Search for the cell housing the specified text and yield its [x, y] center coordinate. 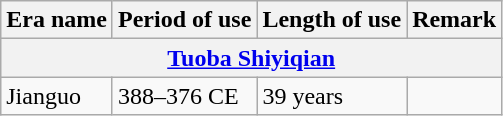
Tuoba Shiyiqian [252, 58]
Period of use [184, 20]
39 years [332, 96]
388–376 CE [184, 96]
Jianguo [57, 96]
Era name [57, 20]
Length of use [332, 20]
Remark [454, 20]
